Extract the [x, y] coordinate from the center of the cell holding the provided text.  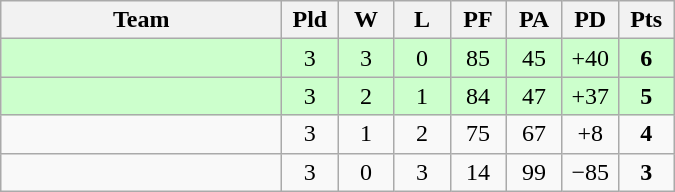
47 [534, 96]
75 [478, 134]
Team [142, 20]
PA [534, 20]
+40 [590, 58]
4 [646, 134]
5 [646, 96]
Pld [310, 20]
45 [534, 58]
Pts [646, 20]
6 [646, 58]
W [366, 20]
99 [534, 172]
−85 [590, 172]
85 [478, 58]
84 [478, 96]
14 [478, 172]
PD [590, 20]
+37 [590, 96]
+8 [590, 134]
67 [534, 134]
L [422, 20]
PF [478, 20]
